Provide the (x, y) coordinate of the cell's center where the given text is located.  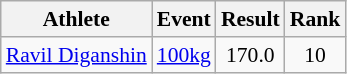
Rank (316, 19)
Ravil Diganshin (76, 55)
Result (250, 19)
10 (316, 55)
Athlete (76, 19)
100kg (184, 55)
170.0 (250, 55)
Event (184, 19)
